Scan for the cell matching the given text and deliver its [X, Y] coordinate at center. 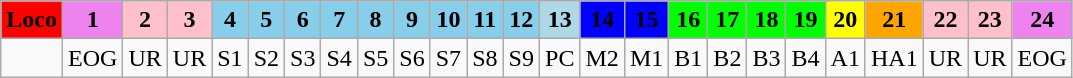
S6 [412, 58]
S8 [485, 58]
12 [521, 20]
23 [990, 20]
4 [230, 20]
11 [485, 20]
16 [688, 20]
B2 [728, 58]
PC [560, 58]
14 [602, 20]
S7 [448, 58]
S5 [375, 58]
5 [266, 20]
S4 [339, 58]
15 [646, 20]
M1 [646, 58]
S2 [266, 58]
3 [189, 20]
Loco [32, 20]
24 [1042, 20]
1 [92, 20]
M2 [602, 58]
13 [560, 20]
B1 [688, 58]
20 [845, 20]
7 [339, 20]
19 [806, 20]
22 [945, 20]
S3 [303, 58]
2 [145, 20]
S9 [521, 58]
17 [728, 20]
21 [894, 20]
9 [412, 20]
8 [375, 20]
A1 [845, 58]
6 [303, 20]
B3 [766, 58]
HA1 [894, 58]
B4 [806, 58]
18 [766, 20]
S1 [230, 58]
10 [448, 20]
